Detect which cell encompasses the target text, then output its (x, y) center coordinate. 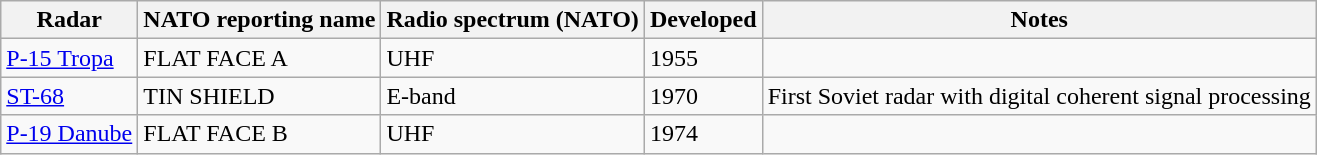
P-15 Tropa (70, 58)
First Soviet radar with digital coherent signal processing (1039, 96)
NATO reporting name (260, 20)
FLAT FACE B (260, 134)
1974 (703, 134)
TIN SHIELD (260, 96)
Radio spectrum (NATO) (513, 20)
FLAT FACE A (260, 58)
1970 (703, 96)
E-band (513, 96)
P-19 Danube (70, 134)
ST-68 (70, 96)
1955 (703, 58)
Developed (703, 20)
Notes (1039, 20)
Radar (70, 20)
